Extract the [x, y] coordinate from the center of the cell holding the provided text.  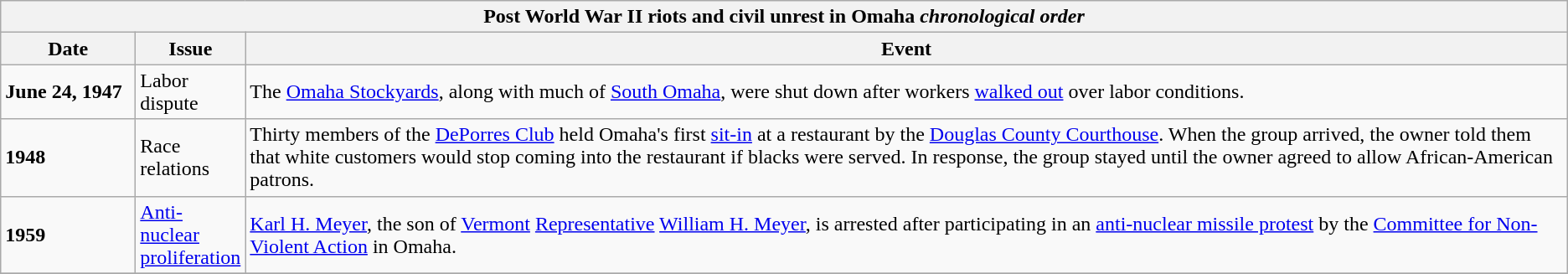
The Omaha Stockyards, along with much of South Omaha, were shut down after workers walked out over labor conditions. [906, 92]
Post World War II riots and civil unrest in Omaha chronological order [784, 17]
1959 [69, 235]
Race relations [191, 158]
Event [906, 49]
Labor dispute [191, 92]
Date [69, 49]
Anti-nuclear proliferation [191, 235]
1948 [69, 158]
June 24, 1947 [69, 92]
Issue [191, 49]
